Find where the given text appears and provide that cell's center as (x, y) coordinate. 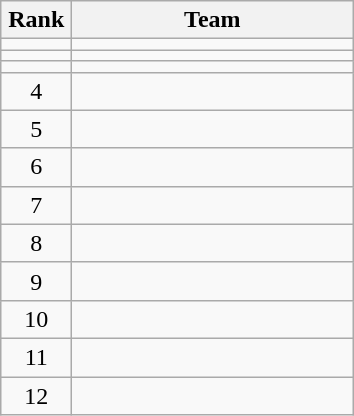
12 (36, 395)
9 (36, 281)
Team (212, 20)
8 (36, 243)
5 (36, 129)
7 (36, 205)
6 (36, 167)
10 (36, 319)
Rank (36, 20)
11 (36, 357)
4 (36, 91)
